For the text-containing cell, return its midpoint in [x, y] coordinate format. 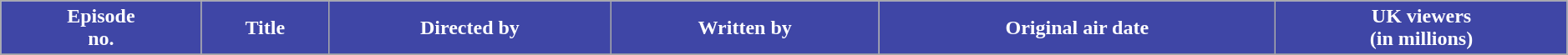
Written by [745, 28]
UK viewers(in millions) [1422, 28]
Original air date [1078, 28]
Title [265, 28]
Episodeno. [101, 28]
Directed by [470, 28]
